Find where the given text appears and provide that cell's center as [X, Y] coordinate. 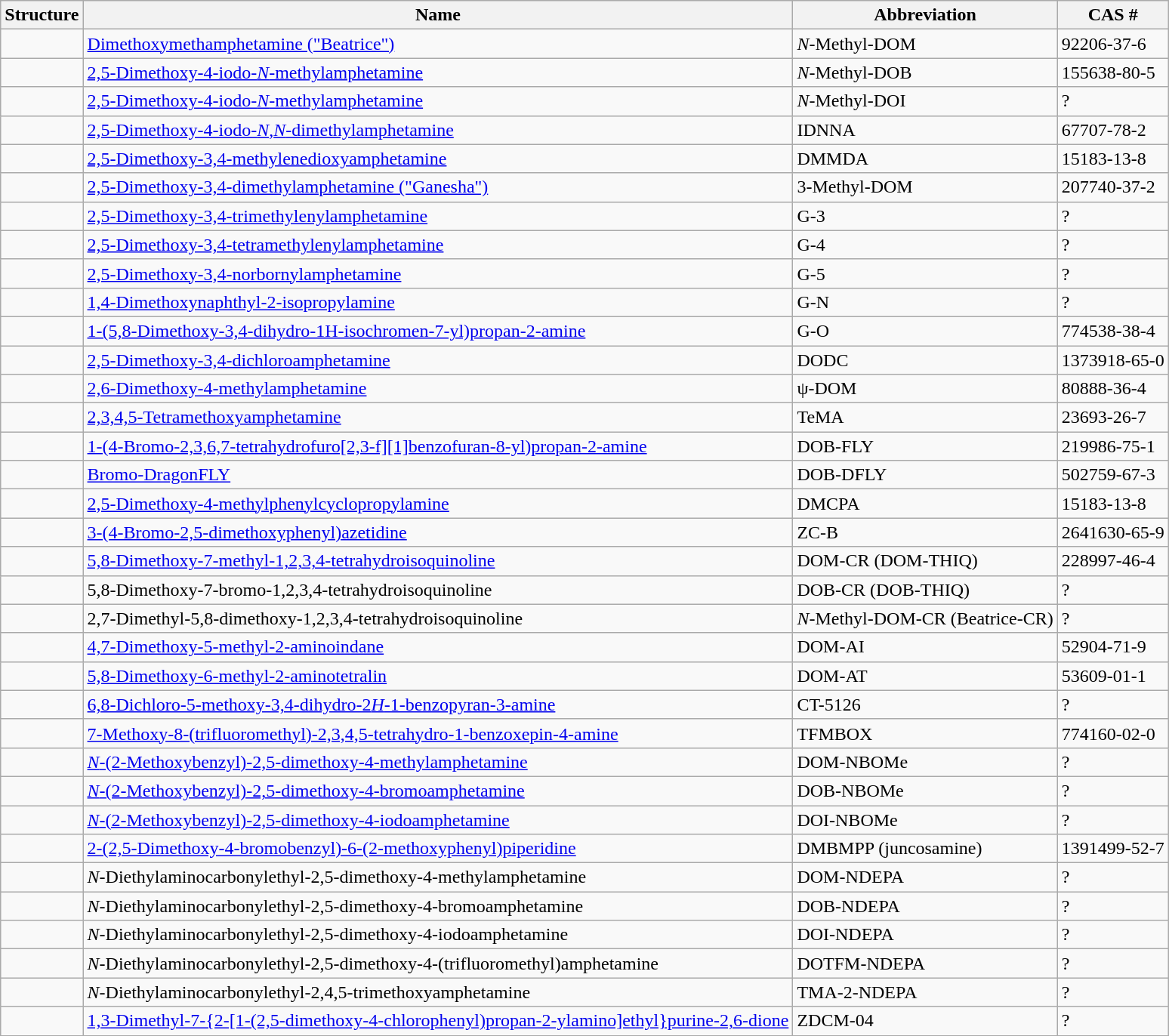
5,8-Dimethoxy-6-methyl-2-aminotetralin [438, 676]
DOI-NBOMe [925, 819]
2,5-Dimethoxy-3,4-dichloroamphetamine [438, 360]
1,4-Dimethoxynaphthyl-2-isopropylamine [438, 302]
219986-75-1 [1113, 446]
N-(2-Methoxybenzyl)-2,5-dimethoxy-4-methylamphetamine [438, 762]
N-Diethylaminocarbonylethyl-2,5-dimethoxy-4-(trifluoromethyl)amphetamine [438, 964]
G-O [925, 331]
1-(5,8-Dimethoxy-3,4-dihydro-1H-isochromen-7-yl)propan-2-amine [438, 331]
2,5-Dimethoxy-3,4-trimethylenylamphetamine [438, 216]
Name [438, 15]
TeMA [925, 418]
N-Diethylaminocarbonylethyl-2,5-dimethoxy-4-methylamphetamine [438, 877]
4,7-Dimethoxy-5-methyl-2-aminoindane [438, 647]
ZC-B [925, 532]
DOTFM-NDEPA [925, 964]
6,8-Dichloro-5-methoxy-3,4-dihydro-2H-1-benzopyran-3-amine [438, 705]
67707-78-2 [1113, 130]
774538-38-4 [1113, 331]
N-(2-Methoxybenzyl)-2,5-dimethoxy-4-iodoamphetamine [438, 819]
G-3 [925, 216]
N-Methyl-DOB [925, 72]
G-N [925, 302]
7-Methoxy-8-(trifluoromethyl)-2,3,4,5-tetrahydro-1-benzoxepin-4-amine [438, 733]
N-Methyl-DOM-CR (Beatrice-CR) [925, 618]
N-(2-Methoxybenzyl)-2,5-dimethoxy-4-bromoamphetamine [438, 791]
2,5-Dimethoxy-4-iodo-N,N-dimethylamphetamine [438, 130]
2,7-Dimethyl-5,8-dimethoxy-1,2,3,4-tetrahydroisoquinoline [438, 618]
ZDCM-04 [925, 1021]
5,8-Dimethoxy-7-methyl-1,2,3,4-tetrahydroisoquinoline [438, 561]
TMA-2-NDEPA [925, 992]
DOM-AI [925, 647]
2-(2,5-Dimethoxy-4-bromobenzyl)-6-(2-methoxyphenyl)piperidine [438, 849]
ψ-DOM [925, 389]
DMBMPP (juncosamine) [925, 849]
2,5-Dimethoxy-3,4-norbornylamphetamine [438, 273]
23693-26-7 [1113, 418]
G-4 [925, 245]
2,6-Dimethoxy-4-methylamphetamine [438, 389]
CT-5126 [925, 705]
53609-01-1 [1113, 676]
N-Methyl-DOM [925, 44]
Abbreviation [925, 15]
155638-80-5 [1113, 72]
1-(4-Bromo-2,3,6,7-tetrahydrofuro[2,3-f][1]benzofuran-8-yl)propan-2-amine [438, 446]
228997-46-4 [1113, 561]
502759-67-3 [1113, 475]
1373918-65-0 [1113, 360]
DOB-CR (DOB-THIQ) [925, 590]
Structure [42, 15]
3-Methyl-DOM [925, 187]
TFMBOX [925, 733]
2,5-Dimethoxy-3,4-dimethylamphetamine ("Ganesha") [438, 187]
DOB-DFLY [925, 475]
2641630-65-9 [1113, 532]
Bromo-DragonFLY [438, 475]
2,5-Dimethoxy-4-methylphenylcyclopropylamine [438, 504]
2,5-Dimethoxy-3,4-methylenedioxyamphetamine [438, 159]
DMCPA [925, 504]
N-Diethylaminocarbonylethyl-2,5-dimethoxy-4-iodoamphetamine [438, 935]
DOM-NBOMe [925, 762]
2,5-Dimethoxy-3,4-tetramethylenylamphetamine [438, 245]
DOB-NDEPA [925, 906]
3-(4-Bromo-2,5-dimethoxyphenyl)azetidine [438, 532]
CAS # [1113, 15]
2,3,4,5-Tetramethoxyamphetamine [438, 418]
5,8-Dimethoxy-7-bromo-1,2,3,4-tetrahydroisoquinoline [438, 590]
1,3-Dimethyl-7-{2-[1-(2,5-dimethoxy-4-chlorophenyl)propan-2-ylamino]ethyl}purine-2,6-dione [438, 1021]
N-Methyl-DOI [925, 101]
DOM-CR (DOM-THIQ) [925, 561]
207740-37-2 [1113, 187]
80888-36-4 [1113, 389]
DOB-FLY [925, 446]
DMMDA [925, 159]
52904-71-9 [1113, 647]
DOM-NDEPA [925, 877]
92206-37-6 [1113, 44]
DODC [925, 360]
N-Diethylaminocarbonylethyl-2,5-dimethoxy-4-bromoamphetamine [438, 906]
G-5 [925, 273]
1391499-52-7 [1113, 849]
DOM-AT [925, 676]
774160-02-0 [1113, 733]
IDNNA [925, 130]
N-Diethylaminocarbonylethyl-2,4,5-trimethoxyamphetamine [438, 992]
Dimethoxymethamphetamine ("Beatrice") [438, 44]
DOB-NBOMe [925, 791]
DOI-NDEPA [925, 935]
